Return (x, y) of the center of cell containing provided text 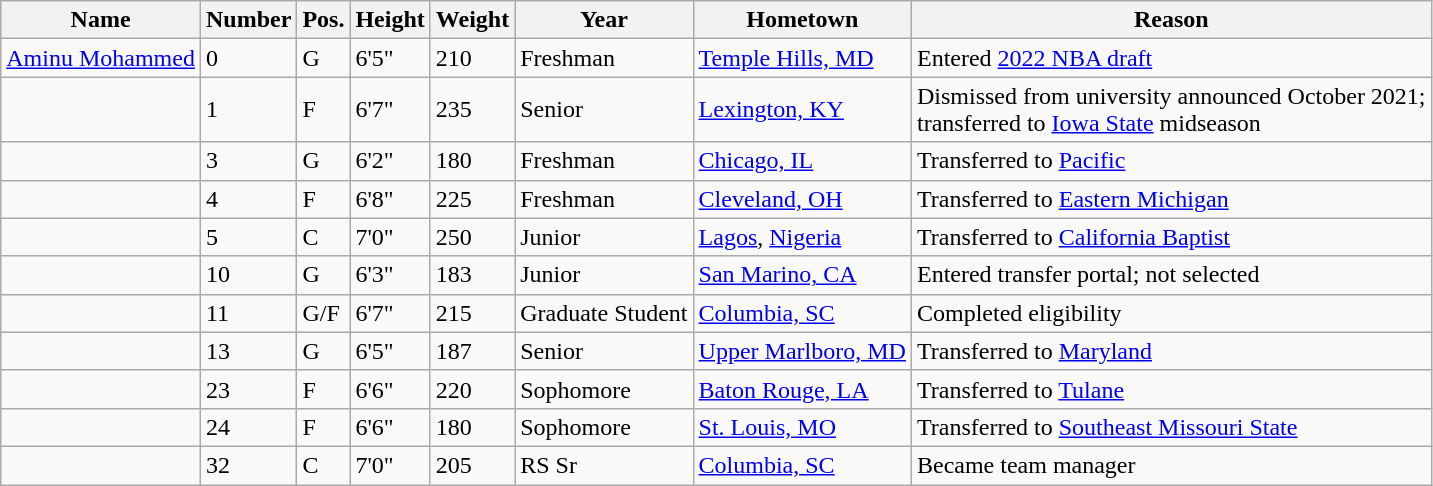
Lexington, KY (802, 110)
Height (390, 20)
Name (101, 20)
235 (472, 110)
0 (248, 58)
Transferred to Eastern Michigan (1171, 199)
10 (248, 275)
23 (248, 389)
Transferred to Pacific (1171, 161)
183 (472, 275)
11 (248, 313)
St. Louis, MO (802, 427)
220 (472, 389)
Weight (472, 20)
Completed eligibility (1171, 313)
Transferred to Maryland (1171, 351)
Transferred to Southeast Missouri State (1171, 427)
250 (472, 237)
13 (248, 351)
4 (248, 199)
Year (604, 20)
San Marino, CA (802, 275)
205 (472, 465)
Entered 2022 NBA draft (1171, 58)
1 (248, 110)
Dismissed from university announced October 2021; transferred to Iowa State midseason (1171, 110)
32 (248, 465)
Hometown (802, 20)
6'8" (390, 199)
Upper Marlboro, MD (802, 351)
Aminu Mohammed (101, 58)
215 (472, 313)
Transferred to California Baptist (1171, 237)
6'3" (390, 275)
Cleveland, OH (802, 199)
6'2" (390, 161)
Reason (1171, 20)
225 (472, 199)
G/F (324, 313)
Number (248, 20)
Transferred to Tulane (1171, 389)
Entered transfer portal; not selected (1171, 275)
Chicago, IL (802, 161)
Baton Rouge, LA (802, 389)
3 (248, 161)
Graduate Student (604, 313)
24 (248, 427)
Pos. (324, 20)
210 (472, 58)
Became team manager (1171, 465)
RS Sr (604, 465)
5 (248, 237)
Temple Hills, MD (802, 58)
187 (472, 351)
Lagos, Nigeria (802, 237)
